Locate the cell with the specified text and output its (x, y) center coordinate. 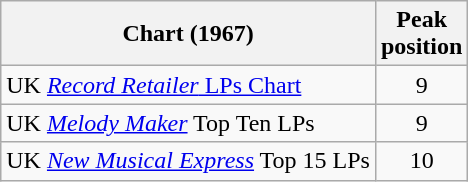
UK Melody Maker Top Ten LPs (188, 123)
10 (421, 161)
UK New Musical Express Top 15 LPs (188, 161)
Chart (1967) (188, 34)
UK Record Retailer LPs Chart (188, 85)
Peak position (421, 34)
